For the text-containing cell, return its midpoint in [X, Y] coordinate format. 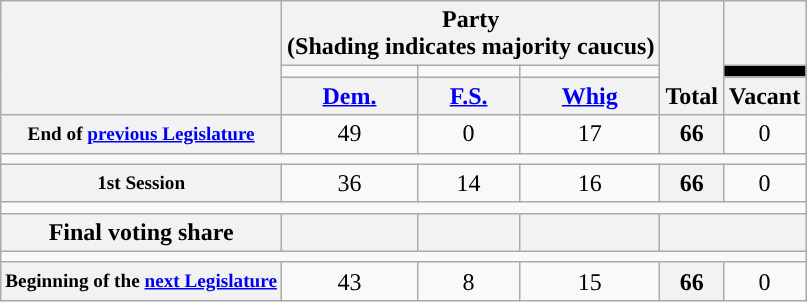
43 [350, 281]
8 [468, 281]
49 [350, 134]
Whig [590, 96]
Party (Shading indicates majority caucus) [471, 34]
Total [692, 58]
Beginning of the next Legislature [142, 281]
1st Session [142, 183]
Dem. [350, 96]
Final voting share [142, 232]
36 [350, 183]
16 [590, 183]
End of previous Legislature [142, 134]
Vacant [764, 96]
14 [468, 183]
17 [590, 134]
15 [590, 281]
F.S. [468, 96]
